Detect which cell encompasses the target text, then output its (x, y) center coordinate. 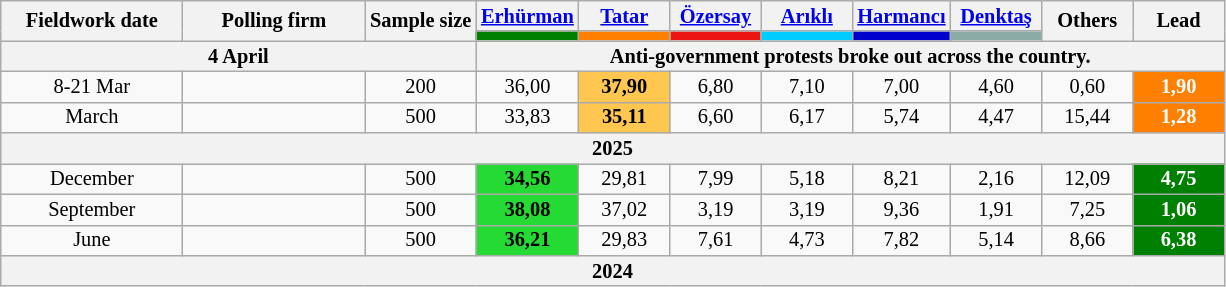
36,21 (528, 240)
4,73 (806, 240)
5,14 (996, 240)
1,90 (1178, 86)
12,09 (1088, 178)
Anti-government protests broke out across the country. (850, 56)
8-21 Mar (92, 86)
200 (420, 86)
2,16 (996, 178)
Lead (1178, 20)
1,91 (996, 210)
1,28 (1178, 118)
March (92, 118)
7,99 (716, 178)
15,44 (1088, 118)
7,10 (806, 86)
38,08 (528, 210)
5,18 (806, 178)
29,81 (624, 178)
December (92, 178)
8,66 (1088, 240)
Özersay (716, 16)
6,60 (716, 118)
8,21 (901, 178)
7,82 (901, 240)
33,83 (528, 118)
Harmancı (901, 16)
2024 (612, 270)
Polling firm (274, 20)
35,11 (624, 118)
Fieldwork date (92, 20)
4,47 (996, 118)
7,61 (716, 240)
9,36 (901, 210)
6,17 (806, 118)
Others (1088, 20)
37,90 (624, 86)
0,60 (1088, 86)
4,75 (1178, 178)
37,02 (624, 210)
6,38 (1178, 240)
4 April (238, 56)
5,74 (901, 118)
36,00 (528, 86)
Tatar (624, 16)
34,56 (528, 178)
Sample size (420, 20)
29,83 (624, 240)
June (92, 240)
1,06 (1178, 210)
Erhürman (528, 16)
Denktaş (996, 16)
2025 (612, 148)
September (92, 210)
Arıklı (806, 16)
6,80 (716, 86)
7,00 (901, 86)
4,60 (996, 86)
7,25 (1088, 210)
